Extract the [x, y] coordinate from the center of the cell holding the provided text.  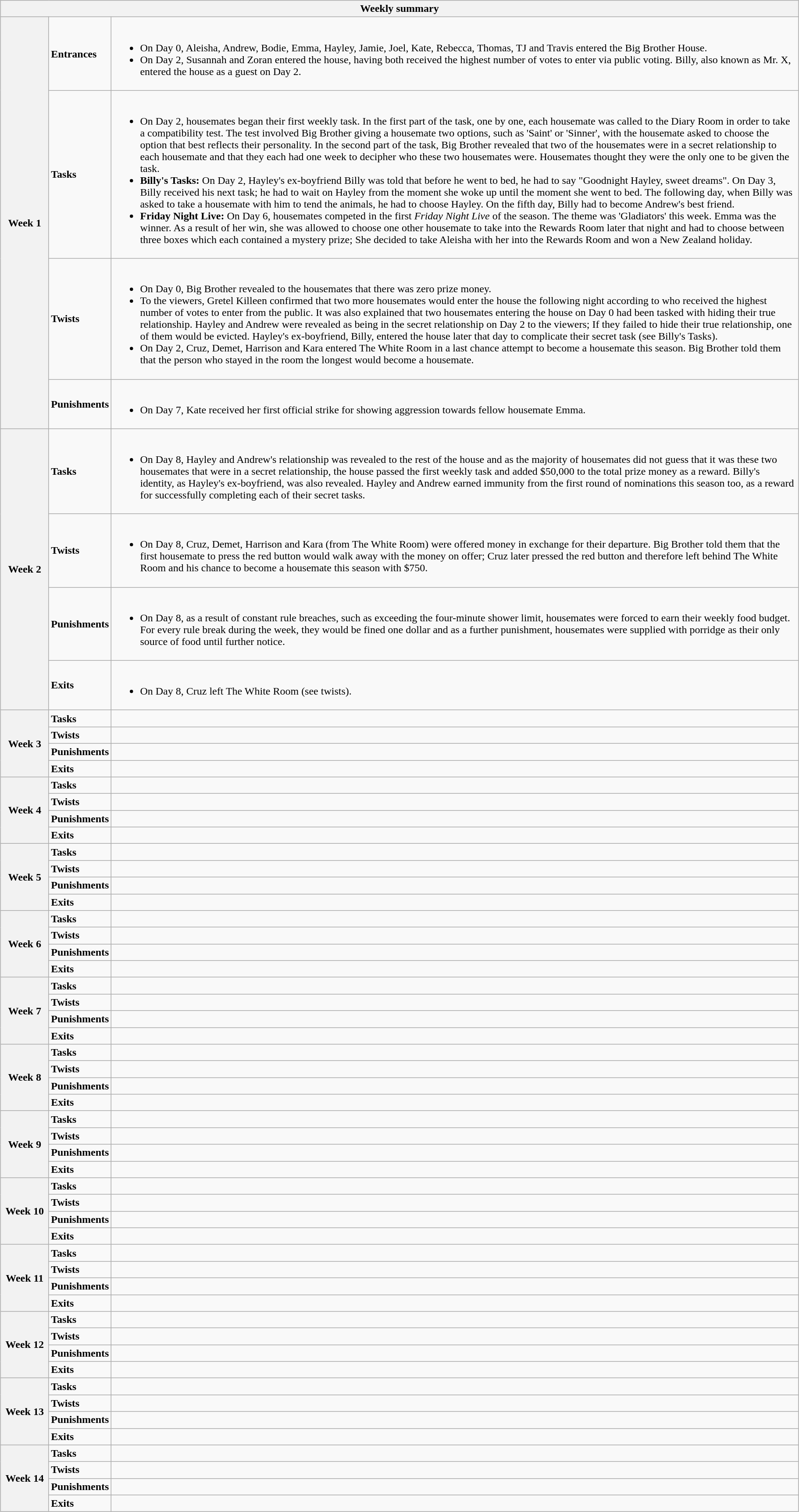
Week 13 [25, 1412]
Entrances [80, 54]
Week 14 [25, 1478]
Week 9 [25, 1144]
Week 8 [25, 1078]
Week 12 [25, 1345]
On Day 7, Kate received her first official strike for showing aggression towards fellow housemate Emma. [455, 404]
Week 5 [25, 877]
Week 10 [25, 1211]
Weekly summary [400, 9]
Week 4 [25, 810]
On Day 8, Cruz left The White Room (see twists). [455, 685]
Week 7 [25, 1010]
Week 3 [25, 743]
Week 6 [25, 944]
Week 2 [25, 570]
Week 11 [25, 1278]
Week 1 [25, 223]
